Find where the given text appears and provide that cell's center as (x, y) coordinate. 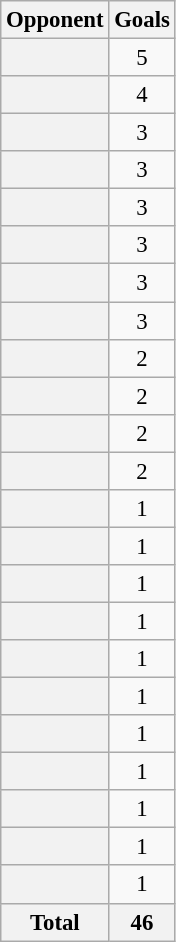
Total (55, 922)
46 (142, 922)
4 (142, 95)
5 (142, 58)
Opponent (55, 20)
Goals (142, 20)
